Search for the cell housing the specified text and yield its [X, Y] center coordinate. 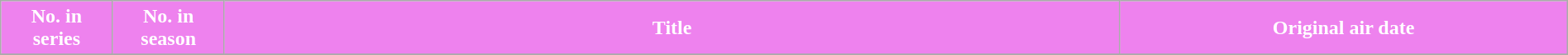
No. inseason [169, 28]
Title [672, 28]
Original air date [1343, 28]
No. inseries [56, 28]
